Find where the given text appears and provide that cell's center as [x, y] coordinate. 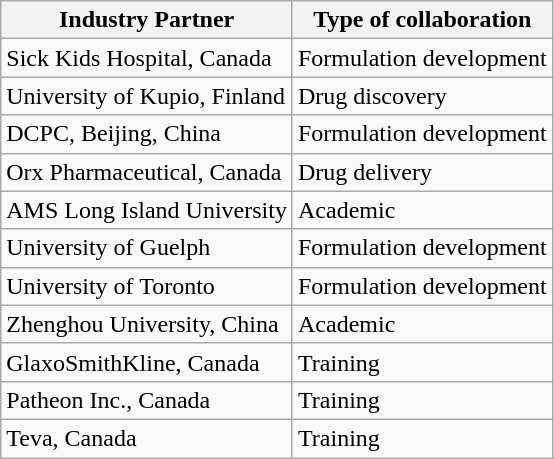
Zhenghou University, China [147, 324]
GlaxoSmithKline, Canada [147, 362]
Sick Kids Hospital, Canada [147, 58]
Patheon Inc., Canada [147, 400]
Drug discovery [422, 96]
University of Kupio, Finland [147, 96]
AMS Long Island University [147, 210]
Teva, Canada [147, 438]
Type of collaboration [422, 20]
University of Toronto [147, 286]
Industry Partner [147, 20]
Drug delivery [422, 172]
Orx Pharmaceutical, Canada [147, 172]
DCPC, Beijing, China [147, 134]
University of Guelph [147, 248]
